Output the [x, y] coordinate of the center of the cell containing the given text.  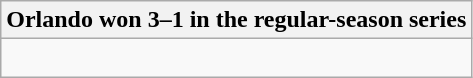
Orlando won 3–1 in the regular-season series [236, 20]
